Return [X, Y] of the center of cell containing provided text 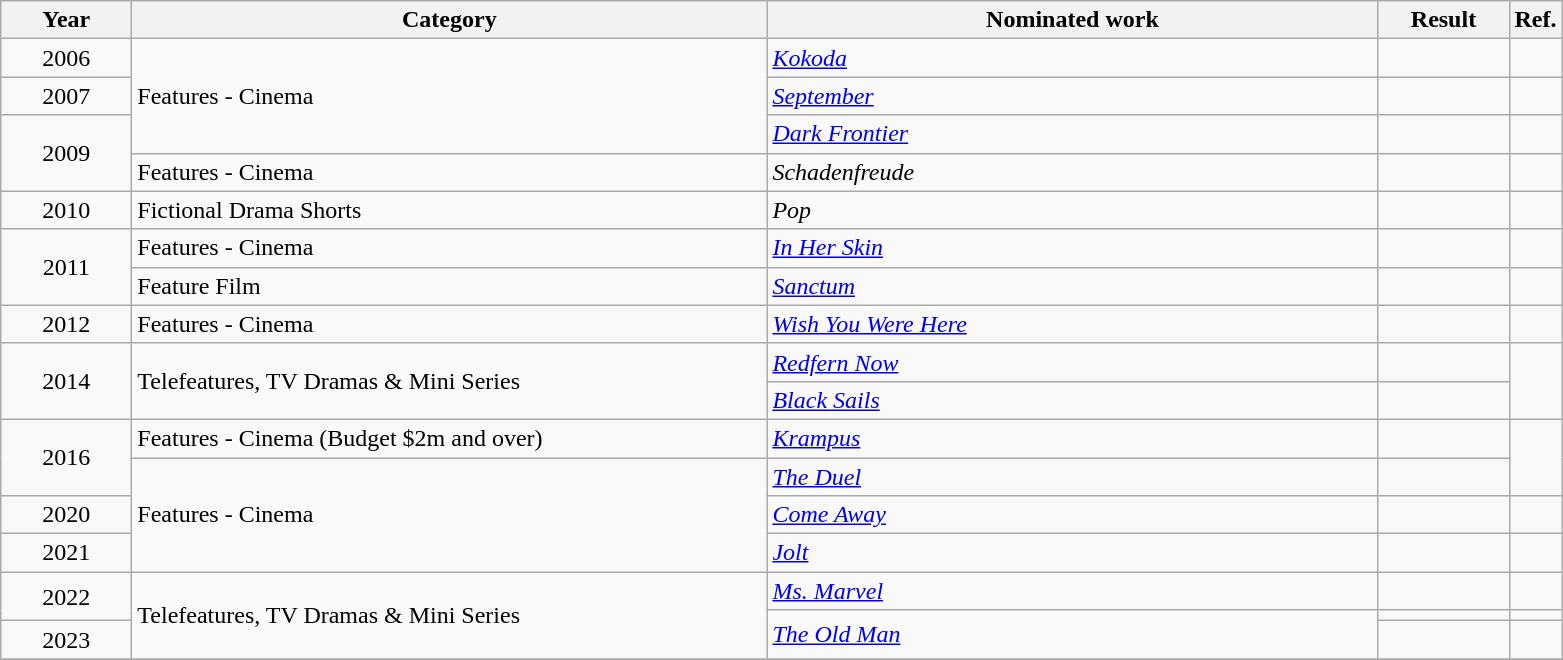
2021 [66, 553]
Schadenfreude [1072, 172]
In Her Skin [1072, 248]
Krampus [1072, 438]
Year [66, 20]
September [1072, 96]
2016 [66, 457]
Ms. Marvel [1072, 591]
2020 [66, 515]
Sanctum [1072, 286]
Jolt [1072, 553]
2009 [66, 153]
Dark Frontier [1072, 134]
Black Sails [1072, 400]
Come Away [1072, 515]
2014 [66, 381]
2007 [66, 96]
The Duel [1072, 477]
Pop [1072, 210]
2011 [66, 267]
Feature Film [450, 286]
2023 [66, 640]
Result [1444, 20]
2010 [66, 210]
Wish You Were Here [1072, 324]
Redfern Now [1072, 362]
The Old Man [1072, 634]
2012 [66, 324]
Fictional Drama Shorts [450, 210]
Nominated work [1072, 20]
Features - Cinema (Budget $2m and over) [450, 438]
Category [450, 20]
2006 [66, 58]
Kokoda [1072, 58]
Ref. [1536, 20]
2022 [66, 596]
